Output the (x, y) coordinate of the center of the cell containing the given text.  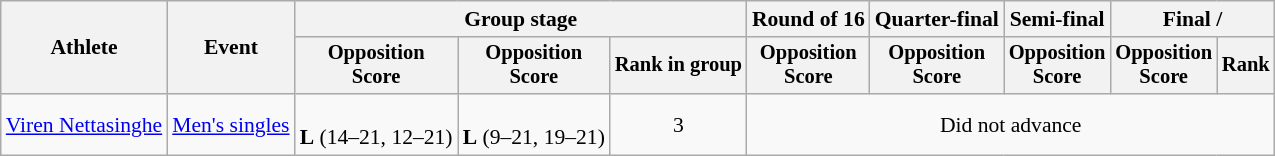
Did not advance (1011, 124)
Group stage (521, 19)
Semi-final (1058, 19)
Athlete (84, 48)
Final / (1192, 19)
Viren Nettasinghe (84, 124)
L (14–21, 12–21) (376, 124)
Quarter-final (937, 19)
Round of 16 (808, 19)
3 (678, 124)
L (9–21, 19–21) (534, 124)
Rank (1246, 66)
Event (230, 48)
Men's singles (230, 124)
Rank in group (678, 66)
